Search for the cell housing the specified text and yield its [X, Y] center coordinate. 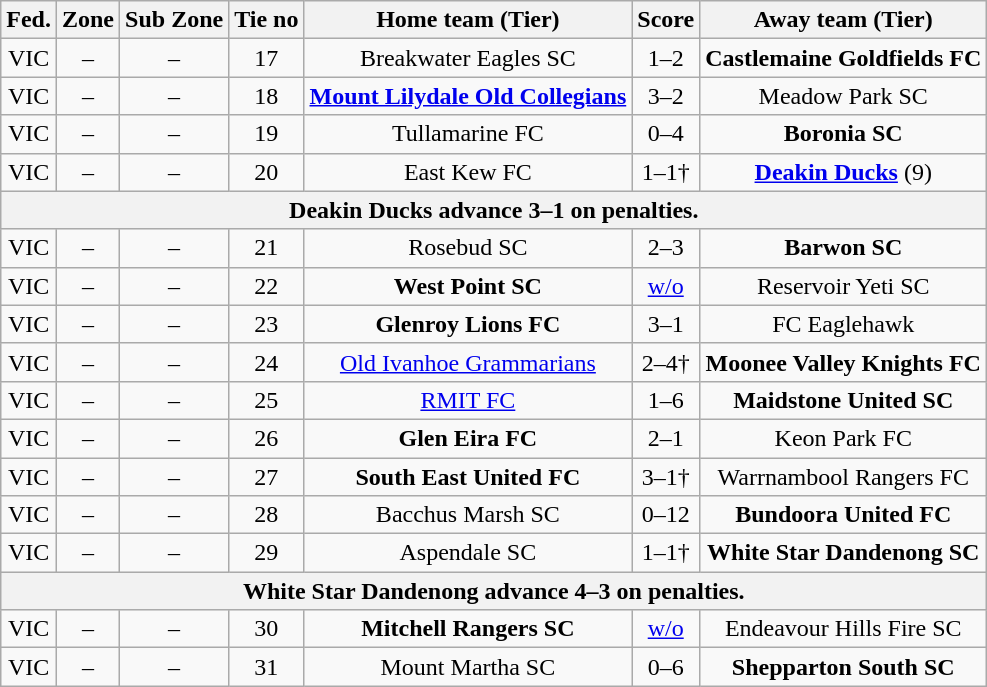
19 [266, 134]
Glenroy Lions FC [468, 324]
White Star Dandenong advance 4–3 on penalties. [494, 591]
20 [266, 172]
21 [266, 248]
Bundoora United FC [844, 515]
Mount Martha SC [468, 667]
27 [266, 477]
2–4† [666, 362]
East Kew FC [468, 172]
Warrnambool Rangers FC [844, 477]
17 [266, 58]
FC Eaglehawk [844, 324]
31 [266, 667]
29 [266, 553]
0–6 [666, 667]
Score [666, 20]
Mount Lilydale Old Collegians [468, 96]
Keon Park FC [844, 438]
Glen Eira FC [468, 438]
Barwon SC [844, 248]
30 [266, 629]
Tie no [266, 20]
Deakin Ducks (9) [844, 172]
24 [266, 362]
Sub Zone [174, 20]
White Star Dandenong SC [844, 553]
Reservoir Yeti SC [844, 286]
25 [266, 400]
18 [266, 96]
Deakin Ducks advance 3–1 on penalties. [494, 210]
3–2 [666, 96]
Breakwater Eagles SC [468, 58]
2–3 [666, 248]
Away team (Tier) [844, 20]
South East United FC [468, 477]
0–4 [666, 134]
Old Ivanhoe Grammarians [468, 362]
Boronia SC [844, 134]
Aspendale SC [468, 553]
3–1 [666, 324]
26 [266, 438]
West Point SC [468, 286]
1–2 [666, 58]
Tullamarine FC [468, 134]
28 [266, 515]
Fed. [29, 20]
22 [266, 286]
Castlemaine Goldfields FC [844, 58]
Home team (Tier) [468, 20]
RMIT FC [468, 400]
23 [266, 324]
Rosebud SC [468, 248]
Endeavour Hills Fire SC [844, 629]
2–1 [666, 438]
Moonee Valley Knights FC [844, 362]
Zone [88, 20]
0–12 [666, 515]
Mitchell Rangers SC [468, 629]
Shepparton South SC [844, 667]
3–1† [666, 477]
Maidstone United SC [844, 400]
Meadow Park SC [844, 96]
1–6 [666, 400]
Bacchus Marsh SC [468, 515]
